Detect which cell encompasses the target text, then output its [X, Y] center coordinate. 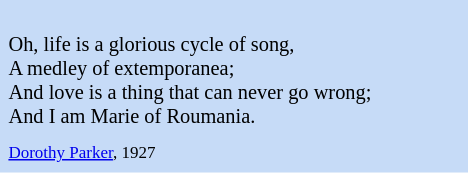
Dorothy Parker, 1927 [234, 152]
Oh, life is a glorious cycle of song, A medley of extemporanea; And love is a thing that can never go wrong; And I am Marie of Roumania. [234, 70]
